Capture the cell that displays the provided text and extract its (x, y) central coordinate. 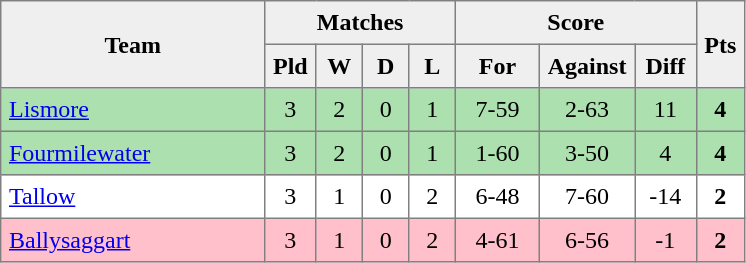
11 (666, 110)
7-59 (497, 110)
For (497, 66)
-1 (666, 240)
3-50 (586, 153)
Pts (720, 44)
4-61 (497, 240)
D (385, 66)
Lismore (133, 110)
L (432, 66)
2-63 (586, 110)
7-60 (586, 197)
Diff (666, 66)
Matches (360, 23)
-14 (666, 197)
Team (133, 44)
Against (586, 66)
Fourmilewater (133, 153)
Pld (290, 66)
Tallow (133, 197)
1-60 (497, 153)
W (339, 66)
6-48 (497, 197)
Ballysaggart (133, 240)
6-56 (586, 240)
Score (576, 23)
